Locate the cell with the specified text and output its [x, y] center coordinate. 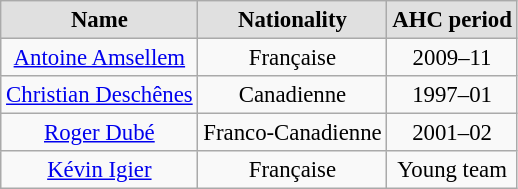
2001–02 [452, 133]
Young team [452, 170]
AHC period [452, 20]
2009–11 [452, 58]
1997–01 [452, 95]
Franco-Canadienne [292, 133]
Kévin Igier [100, 170]
Christian Deschênes [100, 95]
Antoine Amsellem [100, 58]
Name [100, 20]
Canadienne [292, 95]
Nationality [292, 20]
Roger Dubé [100, 133]
